Identify which cell holds the provided text, then report its (x, y) central coordinate. 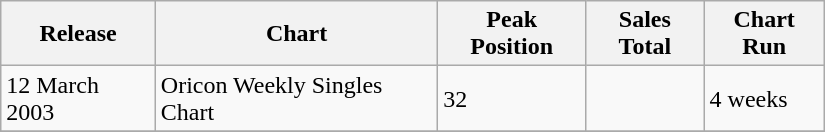
Release (78, 34)
Oricon Weekly Singles Chart (296, 98)
Chart (296, 34)
12 March 2003 (78, 98)
Chart Run (764, 34)
4 weeks (764, 98)
32 (512, 98)
Sales Total (645, 34)
Peak Position (512, 34)
